Return the (x, y) coordinate for the center point of the cell that contains the specified text.  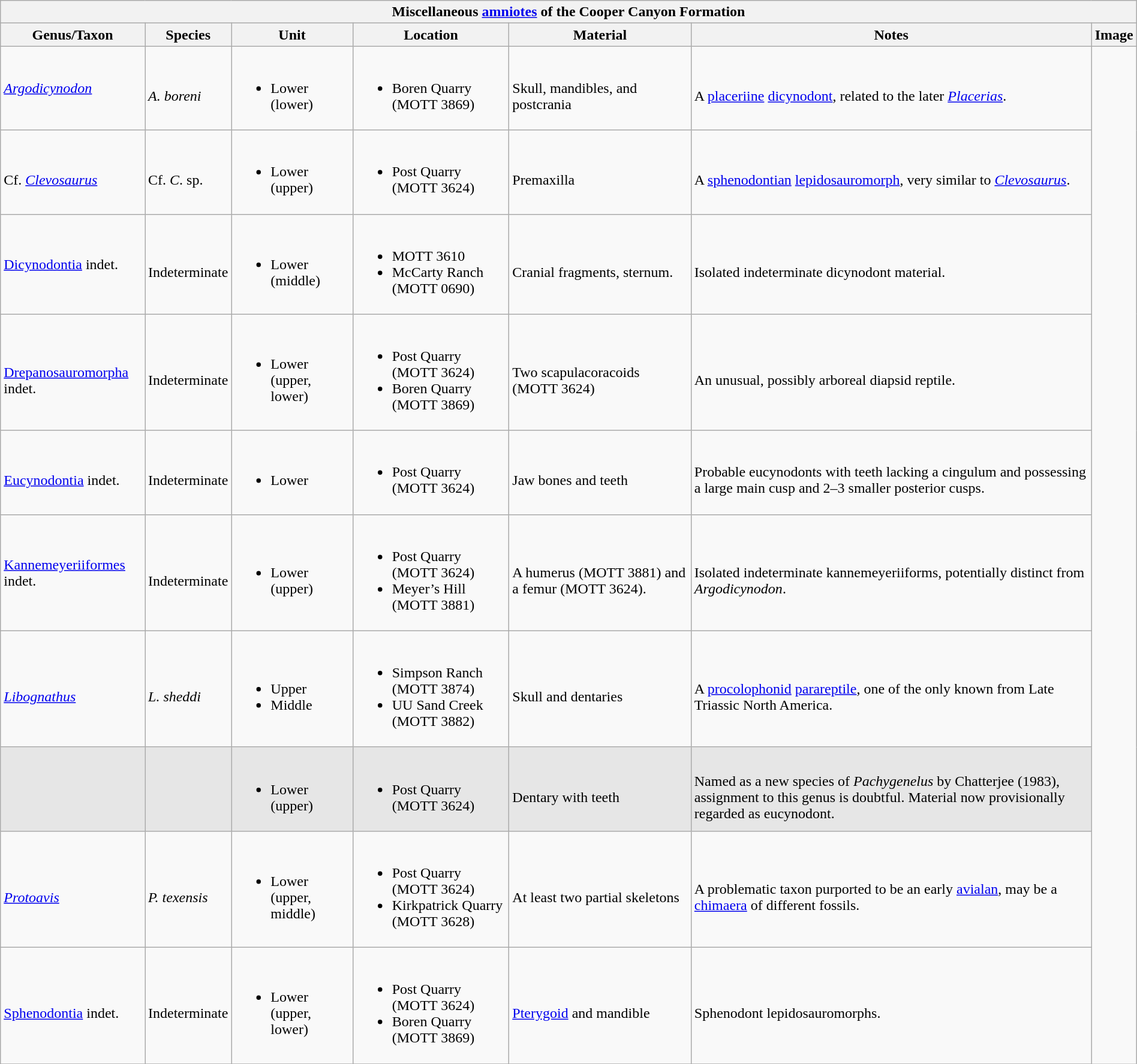
Named as a new species of Pachygenelus by Chatterjee (1983), assignment to this genus is doubtful. Material now provisionally regarded as eucynodont. (891, 789)
Eucynodontia indet. (73, 472)
Unit (292, 35)
Libognathus (73, 689)
Skull and dentaries (600, 689)
MOTT 3610McCarty Ranch (MOTT 0690) (431, 264)
Dentary with teeth (600, 789)
Post Quarry (MOTT 3624)Kirkpatrick Quarry (MOTT 3628) (431, 889)
A sphenodontian lepidosauromorph, very similar to Clevosaurus. (891, 172)
Material (600, 35)
Isolated indeterminate dicynodont material. (891, 264)
Isolated indeterminate kannemeyeriiforms, potentially distinct from Argodicynodon. (891, 572)
Location (431, 35)
Notes (891, 35)
Species (188, 35)
Lower (upper, middle) (292, 889)
At least two partial skeletons (600, 889)
Drepanosauromorpha indet. (73, 372)
Kannemeyeriiformes indet. (73, 572)
A problematic taxon purported to be an early avialan, may be a chimaera of different fossils. (891, 889)
Protoavis (73, 889)
Cf. Clevosaurus (73, 172)
Lower (middle) (292, 264)
Boren Quarry (MOTT 3869) (431, 88)
Simpson Ranch (MOTT 3874)UU Sand Creek (MOTT 3882) (431, 689)
Premaxilla (600, 172)
Jaw bones and teeth (600, 472)
Probable eucynodonts with teeth lacking a cingulum and possessing a large main cusp and 2–3 smaller posterior cusps. (891, 472)
Lower (292, 472)
Sphenodont lepidosauromorphs. (891, 1005)
A. boreni (188, 88)
UpperMiddle (292, 689)
Image (1114, 35)
P. texensis (188, 889)
Sphenodontia indet. (73, 1005)
Cranial fragments, sternum. (600, 264)
Skull, mandibles, and postcrania (600, 88)
Genus/Taxon (73, 35)
A procolophonid parareptile, one of the only known from Late Triassic North America. (891, 689)
Cf. C. sp. (188, 172)
An unusual, possibly arboreal diapsid reptile. (891, 372)
Two scapulacoracoids (MOTT 3624) (600, 372)
Miscellaneous amniotes of the Cooper Canyon Formation (568, 12)
Post Quarry (MOTT 3624)Meyer’s Hill (MOTT 3881) (431, 572)
A humerus (MOTT 3881) and a femur (MOTT 3624). (600, 572)
Pterygoid and mandible (600, 1005)
Argodicynodon (73, 88)
L. sheddi (188, 689)
Lower (lower) (292, 88)
Dicynodontia indet. (73, 264)
A placeriine dicynodont, related to the later Placerias. (891, 88)
